Search for the cell housing the specified text and yield its (x, y) center coordinate. 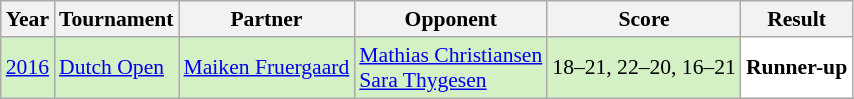
Year (28, 19)
Score (644, 19)
Partner (267, 19)
Maiken Fruergaard (267, 68)
Runner-up (796, 68)
2016 (28, 68)
18–21, 22–20, 16–21 (644, 68)
Result (796, 19)
Tournament (116, 19)
Mathias Christiansen Sara Thygesen (450, 68)
Dutch Open (116, 68)
Opponent (450, 19)
